Pinpoint the cell where the given text exists, returning its (x, y) midpoint coordinate. 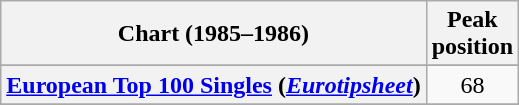
Peakposition (472, 34)
68 (472, 85)
European Top 100 Singles (Eurotipsheet) (214, 85)
Chart (1985–1986) (214, 34)
